Return [x, y] of the center of cell containing provided text 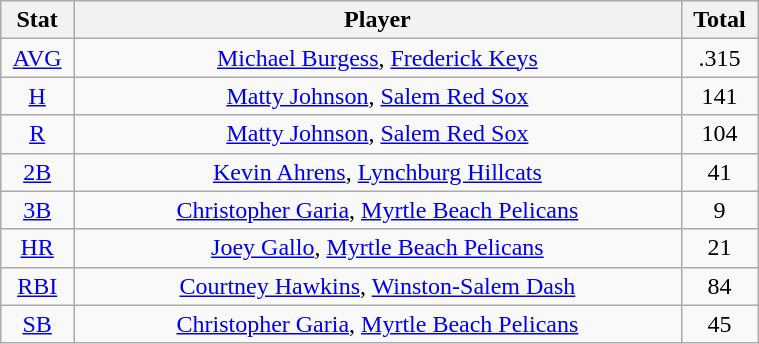
45 [719, 324]
Kevin Ahrens, Lynchburg Hillcats [378, 172]
84 [719, 286]
41 [719, 172]
141 [719, 96]
Player [378, 20]
21 [719, 248]
.315 [719, 58]
Total [719, 20]
104 [719, 134]
SB [38, 324]
RBI [38, 286]
9 [719, 210]
HR [38, 248]
2B [38, 172]
H [38, 96]
R [38, 134]
AVG [38, 58]
Michael Burgess, Frederick Keys [378, 58]
Courtney Hawkins, Winston-Salem Dash [378, 286]
Stat [38, 20]
Joey Gallo, Myrtle Beach Pelicans [378, 248]
3B [38, 210]
